Scan for the cell matching the given text and deliver its (x, y) coordinate at center. 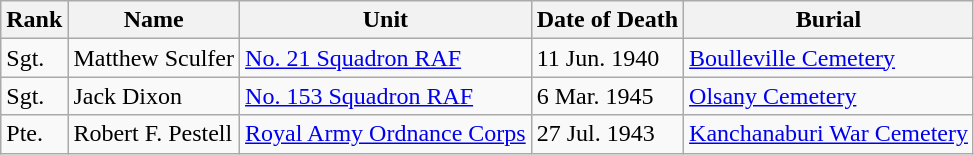
27 Jul. 1943 (607, 134)
Matthew Sculfer (154, 58)
Date of Death (607, 20)
Kanchanaburi War Cemetery (829, 134)
Jack Dixon (154, 96)
Robert F. Pestell (154, 134)
Royal Army Ordnance Corps (386, 134)
No. 21 Squadron RAF (386, 58)
Pte. (34, 134)
11 Jun. 1940 (607, 58)
Olsany Cemetery (829, 96)
Unit (386, 20)
Burial (829, 20)
Rank (34, 20)
No. 153 Squadron RAF (386, 96)
Name (154, 20)
Boulleville Cemetery (829, 58)
6 Mar. 1945 (607, 96)
